Find where the given text appears and provide that cell's center as [x, y] coordinate. 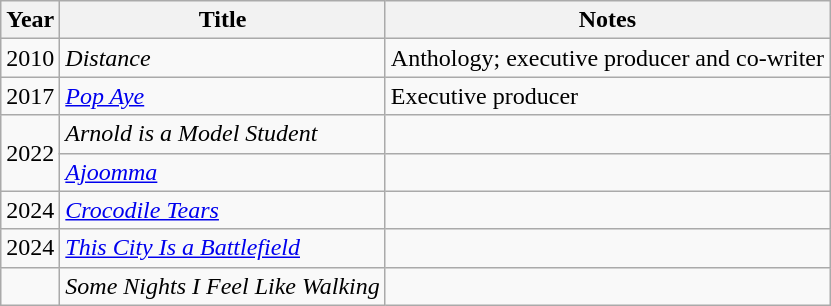
Anthology; executive producer and co-writer [607, 58]
2017 [30, 96]
Title [222, 20]
Some Nights I Feel Like Walking [222, 286]
Ajoomma [222, 172]
This City Is a Battlefield [222, 248]
Executive producer [607, 96]
Crocodile Tears [222, 210]
Arnold is a Model Student [222, 134]
2010 [30, 58]
2022 [30, 153]
Notes [607, 20]
Year [30, 20]
Pop Aye [222, 96]
Distance [222, 58]
